Extract the (x, y) coordinate from the center of the cell holding the provided text.  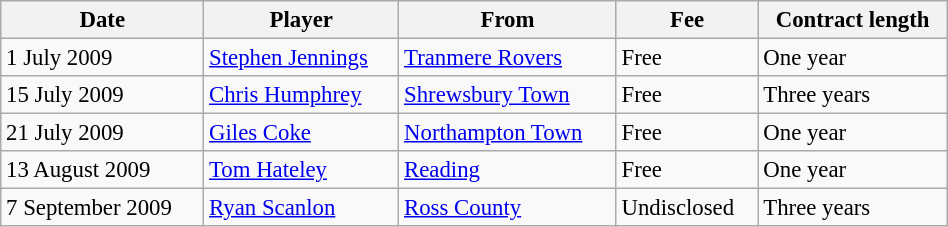
From (508, 20)
Stephen Jennings (302, 58)
Reading (508, 170)
1 July 2009 (102, 58)
15 July 2009 (102, 95)
Date (102, 20)
Shrewsbury Town (508, 95)
Ross County (508, 208)
Player (302, 20)
Ryan Scanlon (302, 208)
13 August 2009 (102, 170)
Undisclosed (687, 208)
Contract length (852, 20)
Northampton Town (508, 133)
7 September 2009 (102, 208)
Chris Humphrey (302, 95)
Tom Hateley (302, 170)
21 July 2009 (102, 133)
Tranmere Rovers (508, 58)
Giles Coke (302, 133)
Fee (687, 20)
